For the text-containing cell, return its midpoint in (X, Y) coordinate format. 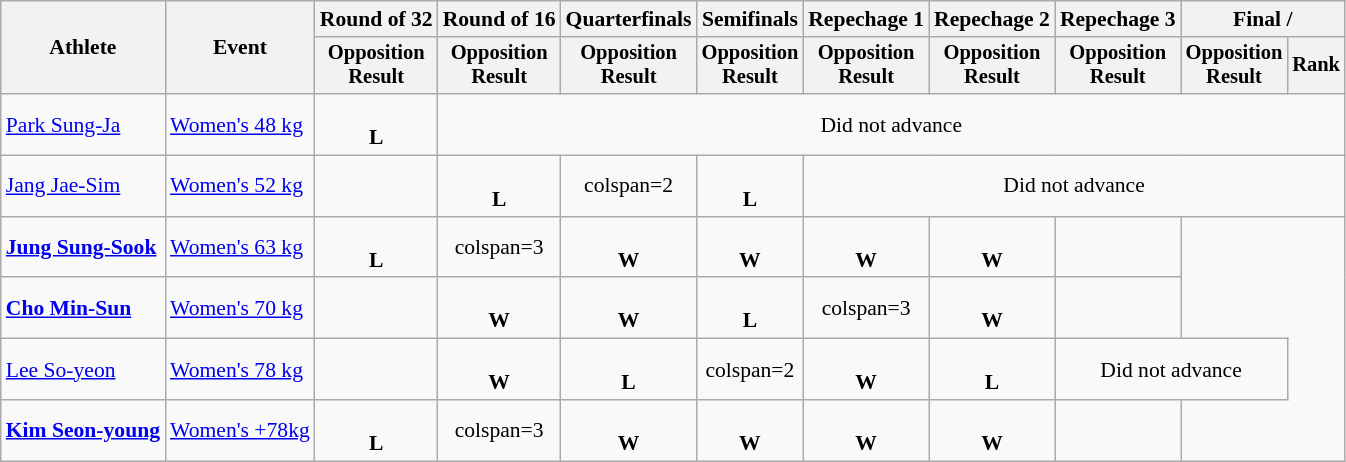
Women's 70 kg (240, 308)
Women's 63 kg (240, 248)
Cho Min-Sun (83, 308)
Lee So-yeon (83, 370)
Women's 48 kg (240, 124)
Final / (1263, 19)
Quarterfinals (629, 19)
Event (240, 48)
Women's 78 kg (240, 370)
Park Sung-Ja (83, 124)
Jung Sung-Sook (83, 248)
Round of 16 (500, 19)
Rank (1316, 66)
Repechage 1 (866, 19)
Repechage 2 (992, 19)
Kim Seon-young (83, 430)
Athlete (83, 48)
Women's +78kg (240, 430)
Women's 52 kg (240, 186)
Semifinals (750, 19)
Jang Jae-Sim (83, 186)
Round of 32 (376, 19)
Repechage 3 (1118, 19)
